Find where the given text appears and provide that cell's center as (x, y) coordinate. 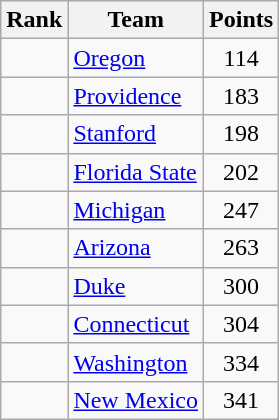
Providence (136, 96)
Florida State (136, 172)
114 (242, 58)
Points (242, 20)
Arizona (136, 248)
Michigan (136, 210)
304 (242, 324)
263 (242, 248)
Duke (136, 286)
New Mexico (136, 400)
Washington (136, 362)
341 (242, 400)
Team (136, 20)
247 (242, 210)
300 (242, 286)
198 (242, 134)
Stanford (136, 134)
Oregon (136, 58)
202 (242, 172)
183 (242, 96)
334 (242, 362)
Rank (34, 20)
Connecticut (136, 324)
